Output the [X, Y] coordinate of the center of the cell containing the given text.  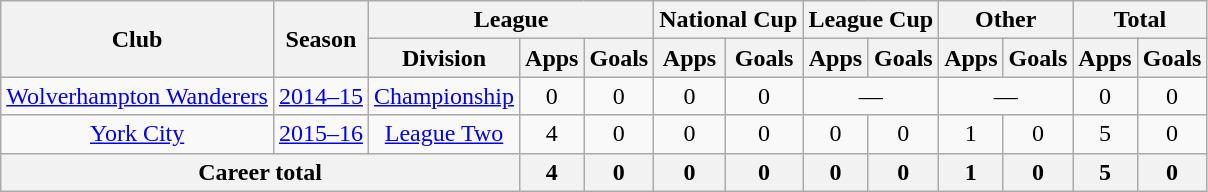
League Cup [871, 20]
Total [1140, 20]
Club [138, 39]
Career total [260, 172]
York City [138, 134]
2014–15 [320, 96]
League Two [444, 134]
Season [320, 39]
Division [444, 58]
Championship [444, 96]
2015–16 [320, 134]
League [510, 20]
Other [1006, 20]
Wolverhampton Wanderers [138, 96]
National Cup [728, 20]
